Locate the cell with the specified text and output its [X, Y] center coordinate. 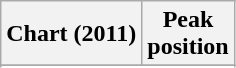
Chart (2011) [72, 34]
Peakposition [188, 34]
